From the cell containing the given text, extract its center point as [X, Y] coordinate. 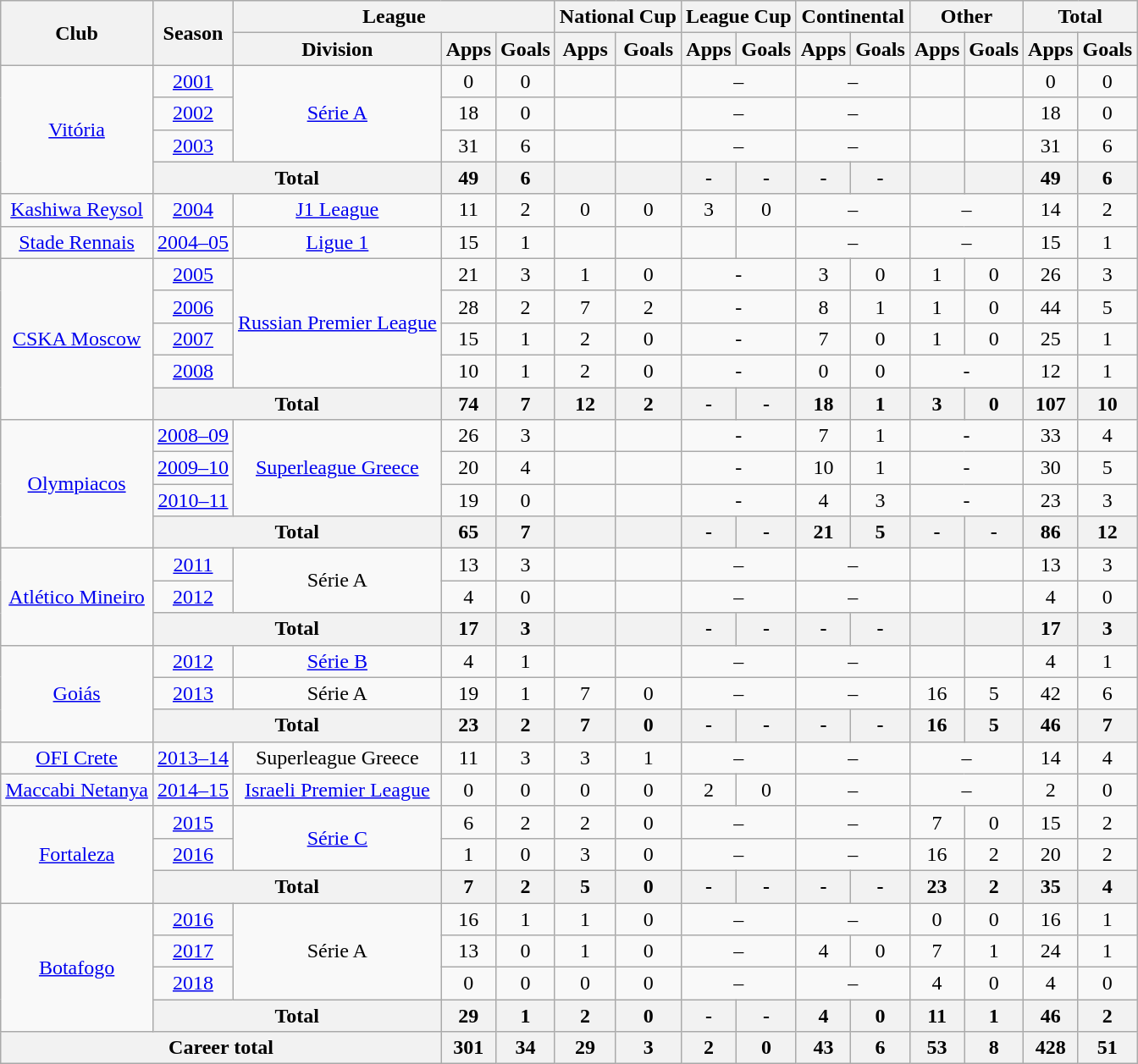
J1 League [337, 210]
24 [1051, 951]
Division [337, 49]
Botafogo [77, 967]
2008–09 [193, 436]
Israeli Premier League [337, 790]
34 [526, 1048]
2008 [193, 371]
2005 [193, 274]
2006 [193, 306]
Russian Premier League [337, 323]
CSKA Moscow [77, 339]
League [394, 17]
51 [1108, 1048]
Ligue 1 [337, 242]
2011 [193, 565]
44 [1051, 306]
2004–05 [193, 242]
301 [468, 1048]
53 [936, 1048]
2007 [193, 339]
2001 [193, 81]
86 [1051, 532]
Maccabi Netanya [77, 790]
National Cup [618, 17]
2015 [193, 822]
2010–11 [193, 500]
33 [1051, 436]
25 [1051, 339]
35 [1051, 886]
43 [823, 1048]
2003 [193, 146]
2013 [193, 693]
Other [966, 17]
28 [468, 306]
Fortaleza [77, 854]
2017 [193, 951]
Career total [221, 1048]
Vitória [77, 130]
Season [193, 33]
OFI Crete [77, 758]
Série B [337, 661]
Goiás [77, 693]
2013–14 [193, 758]
2004 [193, 210]
League Cup [738, 17]
Série C [337, 838]
Stade Rennais [77, 242]
30 [1051, 468]
2014–15 [193, 790]
Atlético Mineiro [77, 597]
2002 [193, 113]
428 [1051, 1048]
Kashiwa Reysol [77, 210]
65 [468, 532]
Continental [853, 17]
107 [1051, 404]
Club [77, 33]
42 [1051, 693]
2018 [193, 984]
Olympiacos [77, 484]
2009–10 [193, 468]
74 [468, 404]
